Provide the [x, y] coordinate of the cell's center where the given text is located.  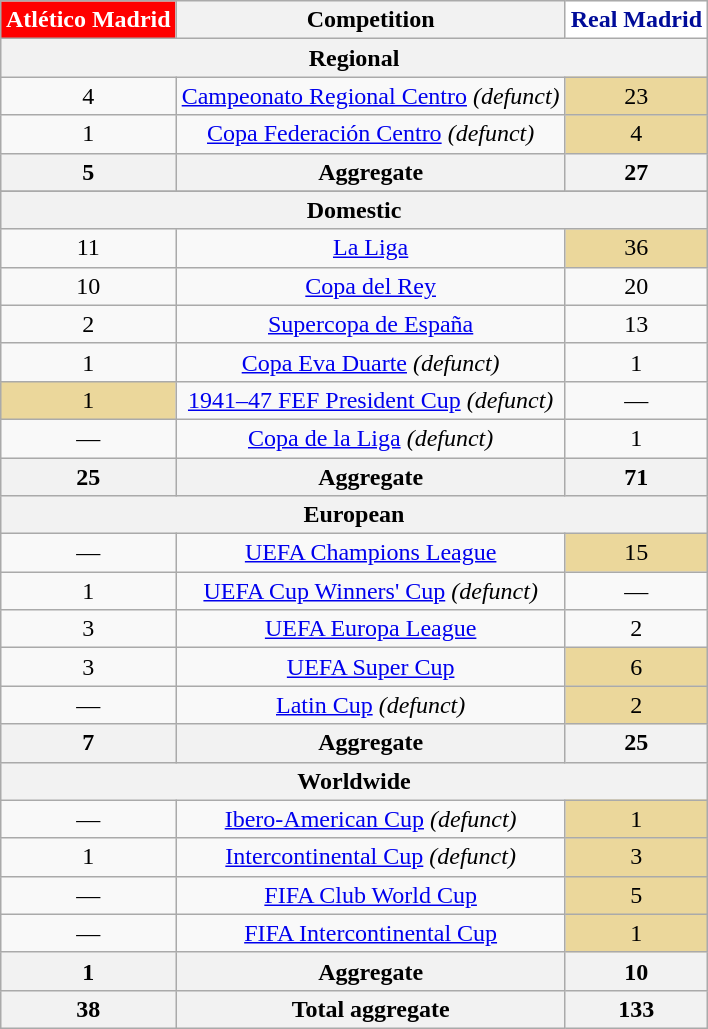
1941–47 FEF President Cup (defunct) [370, 400]
Copa Eva Duarte (defunct) [370, 362]
Campeonato Regional Centro (defunct) [370, 96]
15 [636, 553]
Competition [370, 20]
UEFA Super Cup [370, 667]
Real Madrid [636, 20]
23 [636, 96]
Worldwide [354, 781]
13 [636, 324]
Supercopa de España [370, 324]
UEFA Europa League [370, 629]
Latin Cup (defunct) [370, 705]
Copa del Rey [370, 286]
133 [636, 1009]
71 [636, 477]
36 [636, 248]
Regional [354, 58]
6 [636, 667]
UEFA Cup Winners' Cup (defunct) [370, 591]
Intercontinental Cup (defunct) [370, 857]
Domestic [354, 210]
20 [636, 286]
Atlético Madrid [88, 20]
Copa de la Liga (defunct) [370, 438]
38 [88, 1009]
27 [636, 172]
UEFA Champions League [370, 553]
Total aggregate [370, 1009]
7 [88, 743]
European [354, 515]
FIFA Club World Cup [370, 895]
La Liga [370, 248]
Ibero-American Cup (defunct) [370, 819]
Copa Federación Centro (defunct) [370, 134]
11 [88, 248]
FIFA Intercontinental Cup [370, 933]
